Provide the (x, y) coordinate of the cell's center where the given text is located.  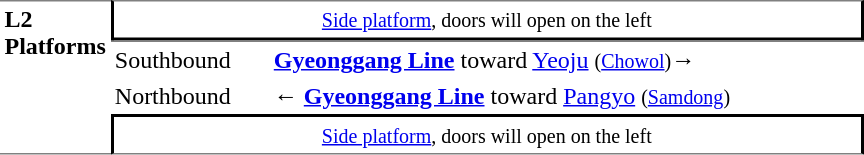
← Gyeonggang Line toward Pangyo (Samdong) (566, 96)
Gyeonggang Line toward Yeoju (Chowol)→ (566, 59)
Southbound (190, 59)
Northbound (190, 96)
L2Platforms (55, 77)
